From the cell containing the given text, extract its center point as [X, Y] coordinate. 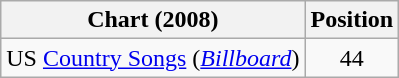
US Country Songs (Billboard) [153, 58]
Position [352, 20]
Chart (2008) [153, 20]
44 [352, 58]
